Determine the (x, y) coordinate at the center of the cell enclosing the given text.  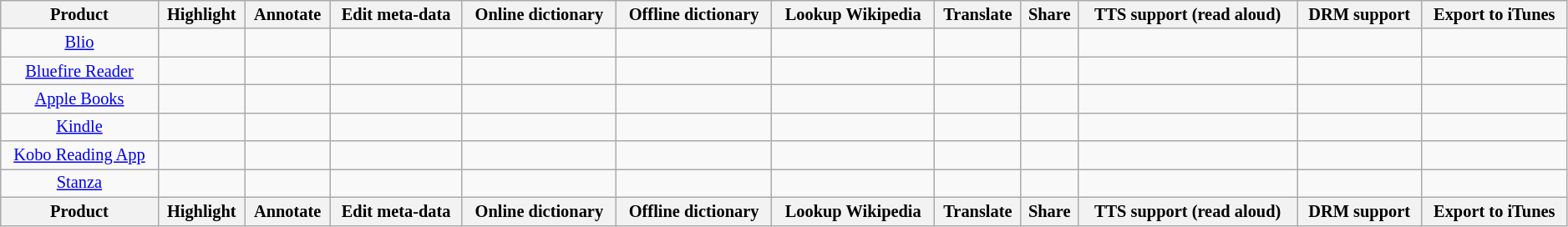
Kobo Reading App (79, 155)
Apple Books (79, 98)
Bluefire Reader (79, 71)
Blio (79, 43)
Kindle (79, 127)
Stanza (79, 183)
